Return (X, Y) of the center of cell containing provided text 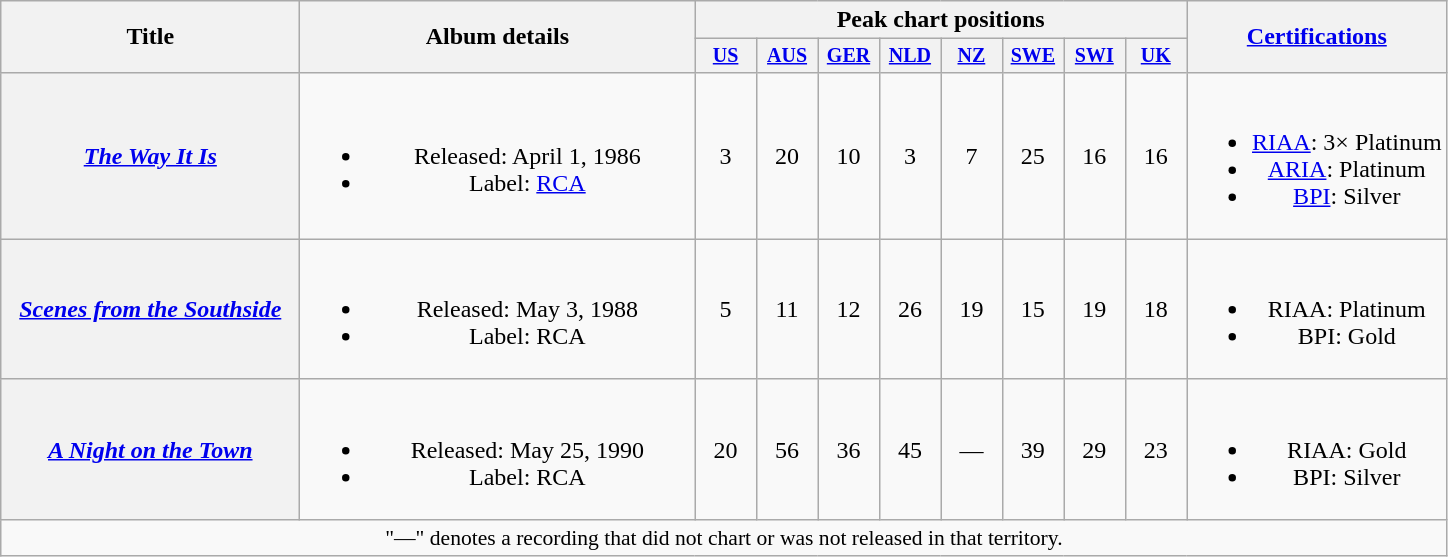
Released: April 1, 1986Label: RCA (498, 156)
RIAA: 3× PlatinumARIA: PlatinumBPI: Silver (1316, 156)
SWE (1032, 56)
25 (1032, 156)
39 (1032, 449)
45 (910, 449)
5 (726, 309)
11 (786, 309)
23 (1156, 449)
"—" denotes a recording that did not chart or was not released in that territory. (724, 537)
26 (910, 309)
10 (848, 156)
AUS (786, 56)
US (726, 56)
Album details (498, 37)
18 (1156, 309)
UK (1156, 56)
SWI (1094, 56)
GER (848, 56)
12 (848, 309)
RIAA: GoldBPI: Silver (1316, 449)
56 (786, 449)
7 (972, 156)
Certifications (1316, 37)
29 (1094, 449)
— (972, 449)
15 (1032, 309)
Released: May 3, 1988Label: RCA (498, 309)
NLD (910, 56)
Released: May 25, 1990Label: RCA (498, 449)
RIAA: PlatinumBPI: Gold (1316, 309)
A Night on the Town (150, 449)
Scenes from the Southside (150, 309)
Peak chart positions (941, 20)
Title (150, 37)
The Way It Is (150, 156)
NZ (972, 56)
36 (848, 449)
